Output the (X, Y) coordinate of the center of the cell containing the given text.  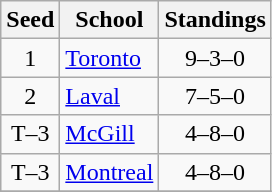
2 (30, 96)
School (110, 20)
1 (30, 58)
9–3–0 (215, 58)
Toronto (110, 58)
McGill (110, 134)
Standings (215, 20)
Montreal (110, 172)
7–5–0 (215, 96)
Laval (110, 96)
Seed (30, 20)
